Locate the cell with the specified text and output its [x, y] center coordinate. 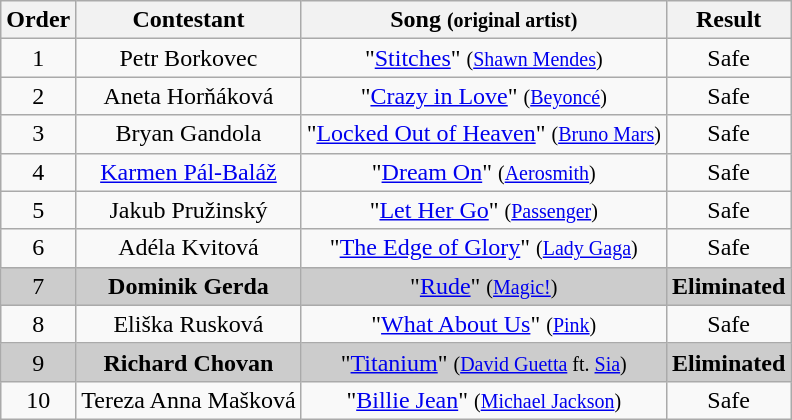
1 [38, 58]
"Crazy in Love" (Beyoncé) [484, 96]
7 [38, 286]
"What About Us" (Pink) [484, 324]
3 [38, 134]
Jakub Pružinský [188, 210]
Tereza Anna Mašková [188, 400]
8 [38, 324]
Karmen Pál-Baláž [188, 172]
"The Edge of Glory" (Lady Gaga) [484, 248]
"Billie Jean" (Michael Jackson) [484, 400]
2 [38, 96]
"Rude" (Magic!) [484, 286]
Bryan Gandola [188, 134]
9 [38, 362]
Contestant [188, 20]
"Stitches" (Shawn Mendes) [484, 58]
"Dream On" (Aerosmith) [484, 172]
6 [38, 248]
Dominik Gerda [188, 286]
Eliška Rusková [188, 324]
Order [38, 20]
"Locked Out of Heaven" (Bruno Mars) [484, 134]
Song (original artist) [484, 20]
4 [38, 172]
"Titanium" (David Guetta ft. Sia) [484, 362]
10 [38, 400]
5 [38, 210]
Petr Borkovec [188, 58]
Aneta Horňáková [188, 96]
"Let Her Go" (Passenger) [484, 210]
Result [728, 20]
Adéla Kvitová [188, 248]
Richard Chovan [188, 362]
